Determine the [X, Y] coordinate at the center of the cell enclosing the given text.  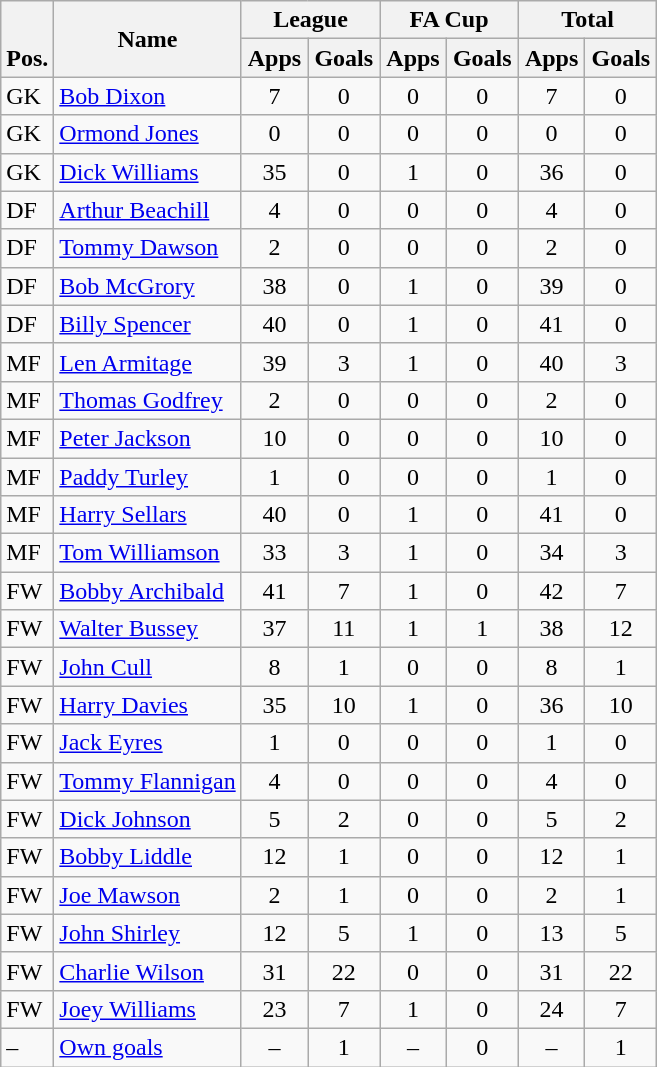
Dick Johnson [148, 819]
Dick Williams [148, 172]
Charlie Wilson [148, 971]
23 [274, 1009]
League [310, 20]
11 [344, 629]
John Shirley [148, 933]
24 [552, 1009]
Total [588, 20]
Len Armitage [148, 362]
Joey Williams [148, 1009]
Billy Spencer [148, 324]
Bobby Archibald [148, 591]
Tommy Dawson [148, 248]
FA Cup [450, 20]
Ormond Jones [148, 134]
Jack Eyres [148, 743]
Own goals [148, 1047]
33 [274, 553]
Tom Williamson [148, 553]
Walter Bussey [148, 629]
Arthur Beachill [148, 210]
Tommy Flannigan [148, 781]
Harry Davies [148, 705]
Bob Dixon [148, 96]
Pos. [28, 39]
42 [552, 591]
Bobby Liddle [148, 857]
34 [552, 553]
Peter Jackson [148, 438]
Harry Sellars [148, 515]
Bob McGrory [148, 286]
37 [274, 629]
Paddy Turley [148, 477]
John Cull [148, 667]
Thomas Godfrey [148, 400]
13 [552, 933]
Name [148, 39]
Joe Mawson [148, 895]
